Scan for the cell matching the given text and deliver its [x, y] coordinate at center. 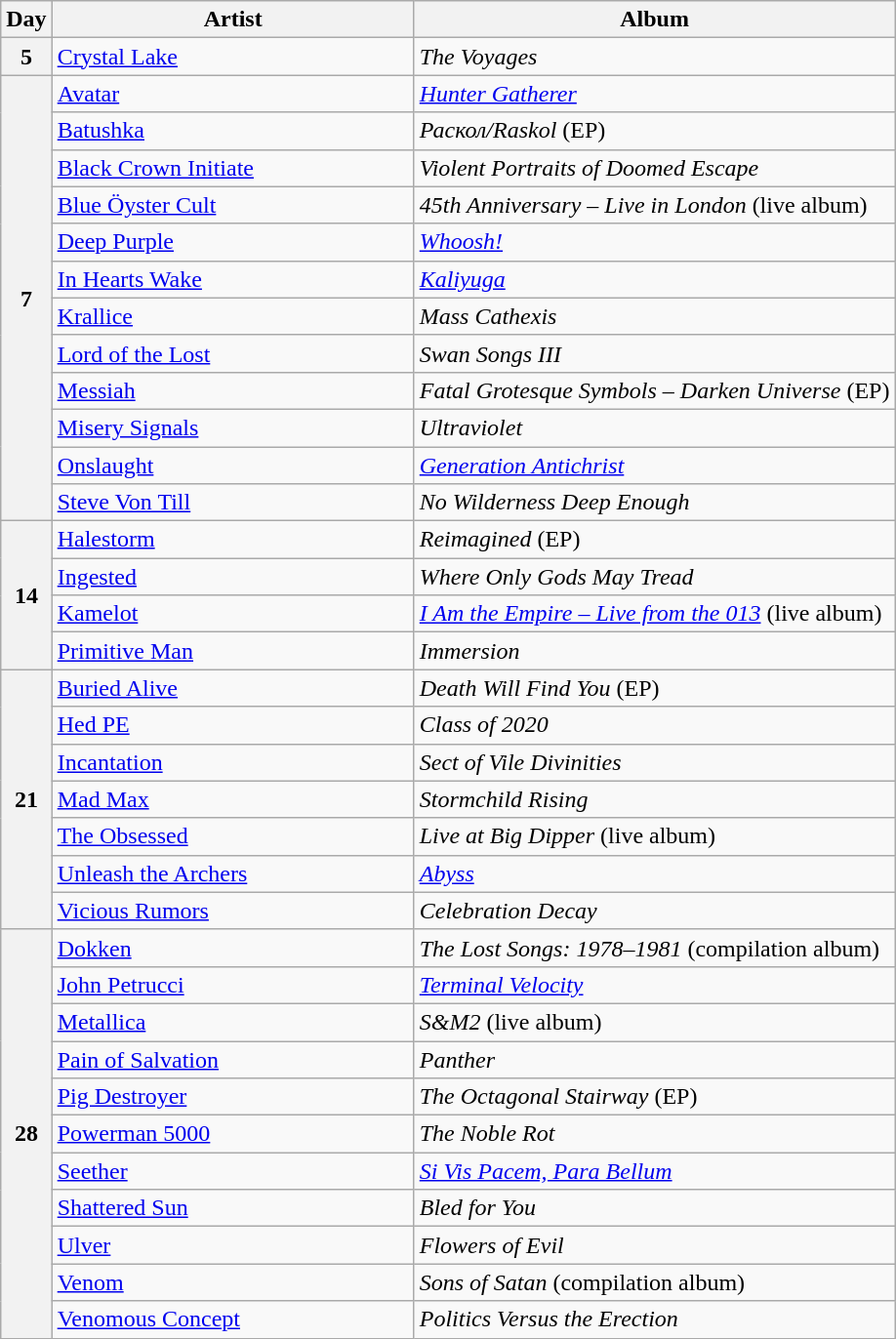
The Voyages [654, 57]
Unleash the Archers [232, 873]
Death Will Find You (EP) [654, 688]
The Lost Songs: 1978–1981 (compilation album) [654, 948]
Class of 2020 [654, 725]
Kamelot [232, 614]
Politics Versus the Erection [654, 1319]
Reimagined (EP) [654, 540]
Buried Alive [232, 688]
Steve Von Till [232, 503]
Deep Purple [232, 242]
Messiah [232, 390]
Day [26, 20]
No Wilderness Deep Enough [654, 503]
Kaliyuga [654, 279]
Flowers of Evil [654, 1245]
Bled for You [654, 1208]
Terminal Velocity [654, 985]
Раскол/Raskol (EP) [654, 131]
Album [654, 20]
Violent Portraits of Doomed Escape [654, 168]
Sect of Vile Divinities [654, 762]
Incantation [232, 762]
Metallica [232, 1022]
Abyss [654, 873]
Ulver [232, 1245]
Ultraviolet [654, 427]
Celebration Decay [654, 911]
Misery Signals [232, 427]
Avatar [232, 94]
Whoosh! [654, 242]
Onslaught [232, 466]
Fatal Grotesque Symbols – Darken Universe (EP) [654, 390]
Artist [232, 20]
In Hearts Wake [232, 279]
Halestorm [232, 540]
Live at Big Dipper (live album) [654, 836]
Venomous Concept [232, 1319]
5 [26, 57]
Si Vis Pacem, Para Bellum [654, 1171]
Stormchild Rising [654, 799]
Immersion [654, 651]
Primitive Man [232, 651]
Lord of the Lost [232, 353]
The Noble Rot [654, 1134]
John Petrucci [232, 985]
Pain of Salvation [232, 1059]
Blue Öyster Cult [232, 205]
Black Crown Initiate [232, 168]
Krallice [232, 316]
Generation Antichrist [654, 466]
Pig Destroyer [232, 1097]
I Am the Empire – Live from the 013 (live album) [654, 614]
Seether [232, 1171]
Hed PE [232, 725]
Sons of Satan (compilation album) [654, 1282]
Swan Songs III [654, 353]
Crystal Lake [232, 57]
Hunter Gatherer [654, 94]
Ingested [232, 577]
Batushka [232, 131]
45th Anniversary – Live in London (live album) [654, 205]
Where Only Gods May Tread [654, 577]
Venom [232, 1282]
Mad Max [232, 799]
7 [26, 299]
21 [26, 799]
Panther [654, 1059]
Shattered Sun [232, 1208]
14 [26, 595]
Vicious Rumors [232, 911]
S&M2 (live album) [654, 1022]
28 [26, 1134]
Mass Cathexis [654, 316]
The Octagonal Stairway (EP) [654, 1097]
Dokken [232, 948]
Powerman 5000 [232, 1134]
The Obsessed [232, 836]
